Extract the (X, Y) coordinate from the center of the cell holding the provided text.  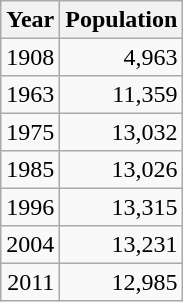
Population (122, 20)
1975 (30, 132)
12,985 (122, 282)
4,963 (122, 56)
1908 (30, 56)
1996 (30, 206)
2011 (30, 282)
13,026 (122, 170)
1985 (30, 170)
13,315 (122, 206)
13,231 (122, 244)
2004 (30, 244)
Year (30, 20)
11,359 (122, 94)
1963 (30, 94)
13,032 (122, 132)
